Identify which cell holds the provided text, then report its (x, y) central coordinate. 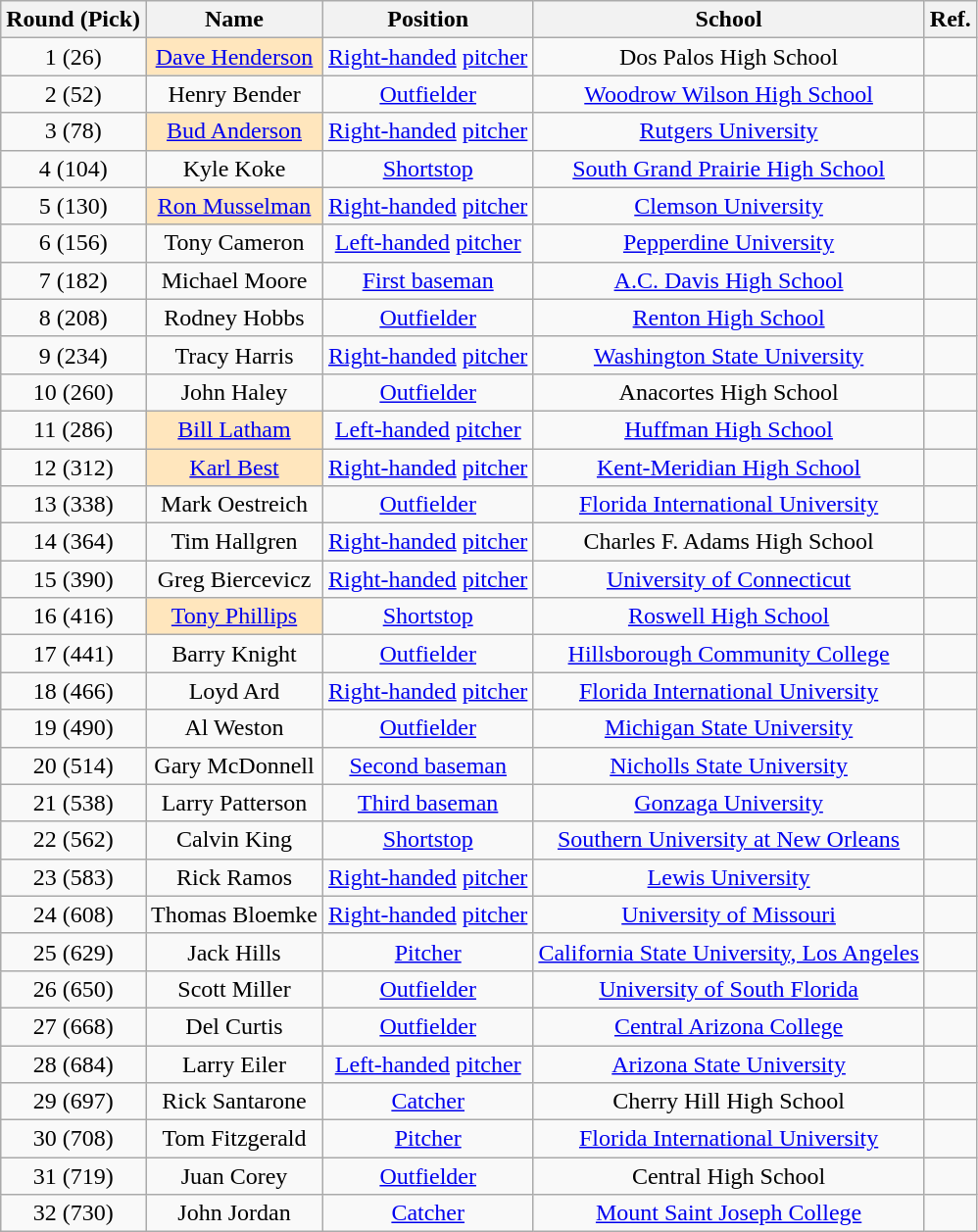
3 (78) (73, 131)
South Grand Prairie High School (729, 169)
18 (466) (73, 691)
Calvin King (233, 840)
1 (26) (73, 57)
School (729, 20)
27 (668) (73, 1026)
Michigan State University (729, 728)
Anacortes High School (729, 392)
Del Curtis (233, 1026)
Larry Eiler (233, 1063)
Charles F. Adams High School (729, 542)
Kent-Meridian High School (729, 468)
29 (697) (73, 1102)
Dos Palos High School (729, 57)
Mark Oestreich (233, 505)
Huffman High School (729, 429)
Position (428, 20)
Tim Hallgren (233, 542)
30 (708) (73, 1139)
Rutgers University (729, 131)
John Jordan (233, 1213)
2 (52) (73, 94)
Lewis University (729, 877)
Dave Henderson (233, 57)
Name (233, 20)
Tony Phillips (233, 616)
University of South Florida (729, 989)
Nicholls State University (729, 765)
Washington State University (729, 355)
Arizona State University (729, 1063)
Kyle Koke (233, 169)
Ref. (951, 20)
John Haley (233, 392)
26 (650) (73, 989)
Central Arizona College (729, 1026)
9 (234) (73, 355)
California State University, Los Angeles (729, 952)
32 (730) (73, 1213)
Henry Bender (233, 94)
Karl Best (233, 468)
Juan Corey (233, 1176)
10 (260) (73, 392)
Ron Musselman (233, 206)
13 (338) (73, 505)
A.C. Davis High School (729, 280)
Central High School (729, 1176)
15 (390) (73, 579)
19 (490) (73, 728)
23 (583) (73, 877)
First baseman (428, 280)
Cherry Hill High School (729, 1102)
16 (416) (73, 616)
22 (562) (73, 840)
Second baseman (428, 765)
Roswell High School (729, 616)
17 (441) (73, 654)
Larry Patterson (233, 803)
Jack Hills (233, 952)
12 (312) (73, 468)
Al Weston (233, 728)
8 (208) (73, 318)
11 (286) (73, 429)
Woodrow Wilson High School (729, 94)
31 (719) (73, 1176)
Greg Biercevicz (233, 579)
28 (684) (73, 1063)
Michael Moore (233, 280)
Tom Fitzgerald (233, 1139)
Scott Miller (233, 989)
Mount Saint Joseph College (729, 1213)
Tony Cameron (233, 243)
20 (514) (73, 765)
4 (104) (73, 169)
Pepperdine University (729, 243)
Round (Pick) (73, 20)
Rick Ramos (233, 877)
Gary McDonnell (233, 765)
Barry Knight (233, 654)
25 (629) (73, 952)
Clemson University (729, 206)
Gonzaga University (729, 803)
Thomas Bloemke (233, 914)
24 (608) (73, 914)
Third baseman (428, 803)
6 (156) (73, 243)
Hillsborough Community College (729, 654)
Southern University at New Orleans (729, 840)
Tracy Harris (233, 355)
Bud Anderson (233, 131)
University of Connecticut (729, 579)
5 (130) (73, 206)
University of Missouri (729, 914)
Rick Santarone (233, 1102)
Rodney Hobbs (233, 318)
7 (182) (73, 280)
Renton High School (729, 318)
Loyd Ard (233, 691)
14 (364) (73, 542)
21 (538) (73, 803)
Bill Latham (233, 429)
